Determine the [x, y] coordinate at the center of the cell enclosing the given text.  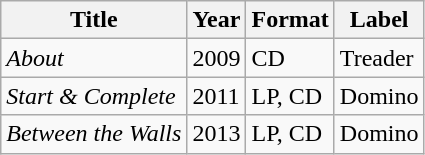
Start & Complete [94, 96]
2009 [216, 58]
Treader [379, 58]
Label [379, 20]
2011 [216, 96]
CD [290, 58]
Year [216, 20]
Format [290, 20]
Between the Walls [94, 134]
2013 [216, 134]
Title [94, 20]
About [94, 58]
